Scan for the cell matching the given text and deliver its (x, y) coordinate at center. 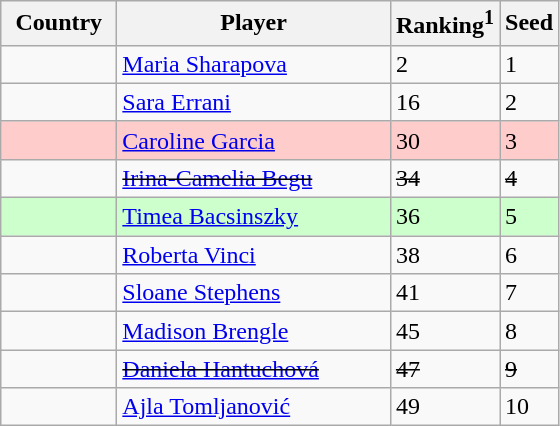
Country (59, 24)
9 (530, 369)
Roberta Vinci (254, 255)
Irina-Camelia Begu (254, 178)
Ranking1 (444, 24)
45 (444, 331)
36 (444, 217)
Ajla Tomljanović (254, 407)
Daniela Hantuchová (254, 369)
49 (444, 407)
38 (444, 255)
5 (530, 217)
16 (444, 102)
10 (530, 407)
6 (530, 255)
Sloane Stephens (254, 293)
1 (530, 64)
Madison Brengle (254, 331)
30 (444, 140)
34 (444, 178)
Player (254, 24)
Timea Bacsinszky (254, 217)
Caroline Garcia (254, 140)
47 (444, 369)
Sara Errani (254, 102)
3 (530, 140)
Maria Sharapova (254, 64)
4 (530, 178)
41 (444, 293)
Seed (530, 24)
8 (530, 331)
7 (530, 293)
